Identify which cell holds the provided text, then report its (X, Y) central coordinate. 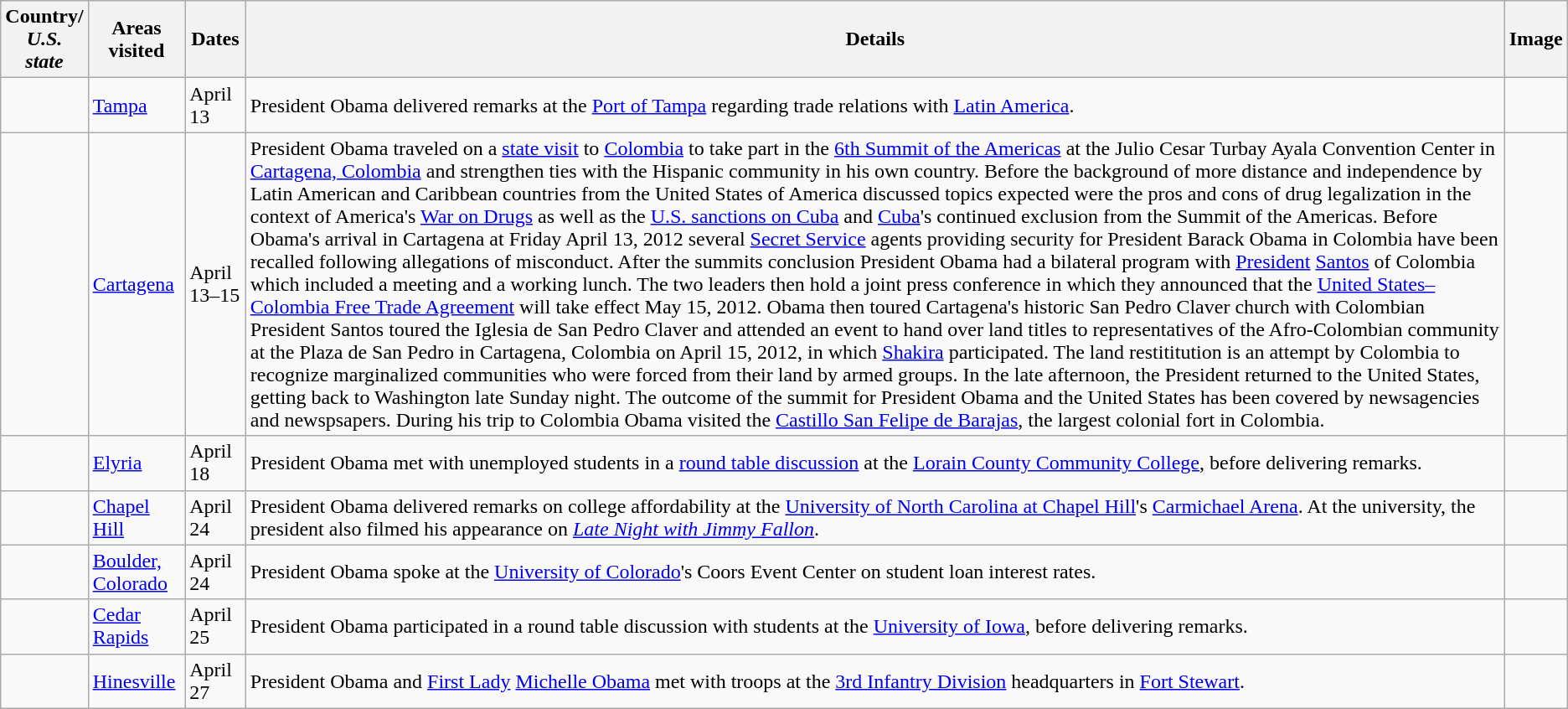
Elyria (136, 463)
Image (1536, 39)
Boulder, Colorado (136, 572)
April 27 (216, 681)
President Obama participated in a round table discussion with students at the University of Iowa, before delivering remarks. (874, 627)
Dates (216, 39)
President Obama met with unemployed students in a round table discussion at the Lorain County Community College, before delivering remarks. (874, 463)
Areas visited (136, 39)
Cartagena (136, 284)
Cedar Rapids (136, 627)
Country/U.S. state (44, 39)
Hinesville (136, 681)
President Obama delivered remarks at the Port of Tampa regarding trade relations with Latin America. (874, 106)
April 13–15 (216, 284)
Details (874, 39)
Chapel Hill (136, 518)
President Obama and First Lady Michelle Obama met with troops at the 3rd Infantry Division headquarters in Fort Stewart. (874, 681)
President Obama spoke at the University of Colorado's Coors Event Center on student loan interest rates. (874, 572)
April 25 (216, 627)
April 18 (216, 463)
Tampa (136, 106)
April 13 (216, 106)
